Scan for the cell matching the given text and deliver its (X, Y) coordinate at center. 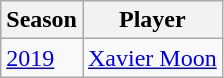
2019 (42, 58)
Player (152, 20)
Xavier Moon (152, 58)
Season (42, 20)
